Detect which cell encompasses the target text, then output its [x, y] center coordinate. 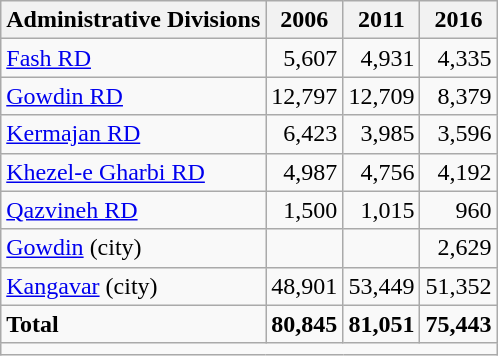
Fash RD [134, 58]
4,756 [382, 172]
12,797 [304, 96]
81,051 [382, 324]
3,596 [458, 134]
960 [458, 210]
3,985 [382, 134]
4,931 [382, 58]
2006 [304, 20]
Gowdin RD [134, 96]
Administrative Divisions [134, 20]
6,423 [304, 134]
2011 [382, 20]
8,379 [458, 96]
4,335 [458, 58]
2,629 [458, 248]
Gowdin (city) [134, 248]
53,449 [382, 286]
12,709 [382, 96]
4,987 [304, 172]
1,500 [304, 210]
75,443 [458, 324]
51,352 [458, 286]
80,845 [304, 324]
Khezel-e Gharbi RD [134, 172]
48,901 [304, 286]
Kermajan RD [134, 134]
5,607 [304, 58]
Kangavar (city) [134, 286]
4,192 [458, 172]
2016 [458, 20]
1,015 [382, 210]
Total [134, 324]
Qazvineh RD [134, 210]
